Identify which cell holds the provided text, then report its [x, y] central coordinate. 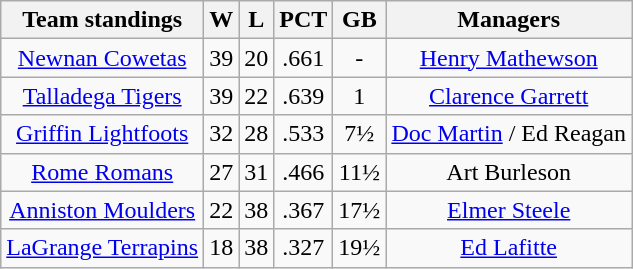
.466 [304, 172]
- [360, 58]
Ed Lafitte [509, 248]
19½ [360, 248]
.639 [304, 96]
27 [222, 172]
20 [256, 58]
Griffin Lightfoots [102, 134]
Doc Martin / Ed Reagan [509, 134]
.533 [304, 134]
Rome Romans [102, 172]
31 [256, 172]
.661 [304, 58]
LaGrange Terrapins [102, 248]
28 [256, 134]
32 [222, 134]
.367 [304, 210]
W [222, 20]
GB [360, 20]
Managers [509, 20]
11½ [360, 172]
Clarence Garrett [509, 96]
Art Burleson [509, 172]
.327 [304, 248]
1 [360, 96]
Elmer Steele [509, 210]
Talladega Tigers [102, 96]
17½ [360, 210]
7½ [360, 134]
Henry Mathewson [509, 58]
Newnan Cowetas [102, 58]
L [256, 20]
Team standings [102, 20]
Anniston Moulders [102, 210]
PCT [304, 20]
18 [222, 248]
